Return the [x, y] coordinate for the center point of the cell that contains the specified text.  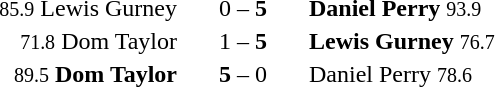
1 – 5 [244, 41]
